Capture the cell that displays the provided text and extract its (x, y) central coordinate. 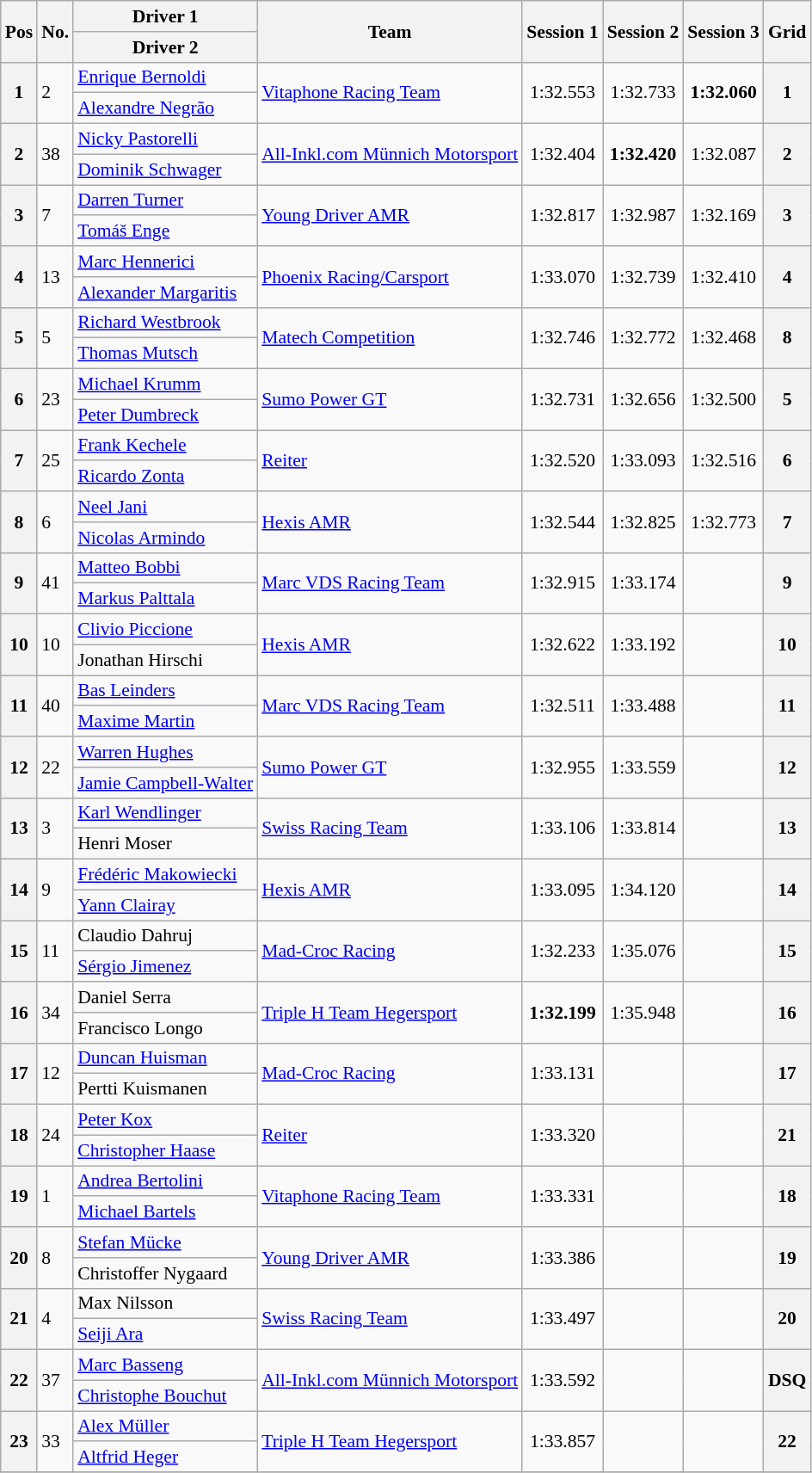
Francisco Longo (165, 1028)
1:32.817 (563, 215)
Michael Bartels (165, 1212)
1:32.511 (563, 706)
Matech Competition (390, 337)
Grid (788, 31)
Christophe Bouchut (165, 1396)
Markus Palttala (165, 599)
DSQ (788, 1380)
1:33.814 (643, 828)
25 (55, 461)
38 (55, 155)
34 (55, 1012)
Michael Krumm (165, 385)
Christopher Haase (165, 1150)
Marc Basseng (165, 1365)
Marc Hennerici (165, 262)
Frank Kechele (165, 446)
1:33.093 (643, 461)
Warren Hughes (165, 752)
Jonathan Hirschi (165, 660)
Christoffer Nygaard (165, 1273)
1:32.520 (563, 461)
Peter Kox (165, 1120)
1:32.825 (643, 521)
No. (55, 31)
1:33.095 (563, 890)
Session 1 (563, 31)
1:32.544 (563, 521)
Phoenix Racing/Carsport (390, 277)
1:32.410 (723, 277)
1:32.746 (563, 337)
1:32.772 (643, 337)
33 (55, 1442)
1:32.656 (643, 399)
Neel Jani (165, 507)
1:33.331 (563, 1196)
1:33.174 (643, 583)
Alex Müller (165, 1427)
Team (390, 31)
Daniel Serra (165, 997)
Driver 1 (165, 16)
1:32.169 (723, 215)
1:33.320 (563, 1136)
24 (55, 1136)
1:34.120 (643, 890)
1:32.500 (723, 399)
Richard Westbrook (165, 323)
Jamie Campbell-Walter (165, 783)
Altfrid Heger (165, 1458)
Henri Moser (165, 844)
1:32.915 (563, 583)
Sérgio Jimenez (165, 967)
1:35.948 (643, 1012)
1:32.731 (563, 399)
40 (55, 706)
Matteo Bobbi (165, 568)
1:33.559 (643, 767)
Darren Turner (165, 200)
Clivio Piccione (165, 630)
Stefan Mücke (165, 1242)
1:32.987 (643, 215)
1:32.087 (723, 155)
Nicolas Armindo (165, 538)
1:32.199 (563, 1012)
Nicky Pastorelli (165, 139)
Claudio Dahruj (165, 936)
Yann Clairay (165, 905)
Ricardo Zonta (165, 477)
Pos (19, 31)
1:33.070 (563, 277)
1:35.076 (643, 952)
Pertti Kuismanen (165, 1089)
Alexander Margaritis (165, 293)
Frédéric Makowiecki (165, 875)
1:32.553 (563, 93)
Dominik Schwager (165, 169)
Maxime Martin (165, 722)
Peter Dumbreck (165, 415)
Driver 2 (165, 47)
1:32.622 (563, 645)
Thomas Mutsch (165, 354)
1:32.420 (643, 155)
41 (55, 583)
Seiji Ara (165, 1334)
1:32.233 (563, 952)
1:33.592 (563, 1380)
1:32.773 (723, 521)
Enrique Bernoldi (165, 77)
1:32.516 (723, 461)
37 (55, 1380)
1:33.488 (643, 706)
1:33.857 (563, 1442)
1:32.060 (723, 93)
1:32.739 (643, 277)
Karl Wendlinger (165, 813)
Max Nilsson (165, 1304)
1:32.733 (643, 93)
Andrea Bertolini (165, 1181)
1:32.404 (563, 155)
1:33.386 (563, 1258)
1:32.468 (723, 337)
1:32.955 (563, 767)
Duncan Huisman (165, 1058)
Bas Leinders (165, 691)
1:33.497 (563, 1318)
1:33.131 (563, 1074)
1:33.106 (563, 828)
Session 2 (643, 31)
Session 3 (723, 31)
1:33.192 (643, 645)
Tomáš Enge (165, 231)
Alexandre Negrão (165, 108)
